Return the (x, y) coordinate for the center point of the cell that contains the specified text.  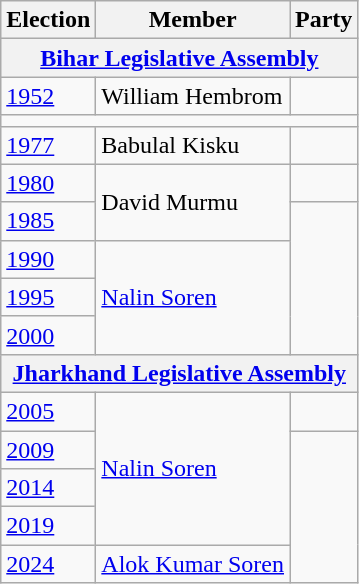
1980 (48, 183)
1990 (48, 259)
2000 (48, 335)
2009 (48, 449)
Babulal Kisku (193, 145)
1985 (48, 221)
2019 (48, 526)
2005 (48, 411)
1952 (48, 96)
2014 (48, 488)
2024 (48, 564)
1977 (48, 145)
William Hembrom (193, 96)
Member (193, 20)
David Murmu (193, 202)
Bihar Legislative Assembly (180, 58)
Alok Kumar Soren (193, 564)
Jharkhand Legislative Assembly (180, 373)
Party (324, 20)
1995 (48, 297)
Election (48, 20)
